Return the [x, y] coordinate for the center point of the cell that contains the specified text.  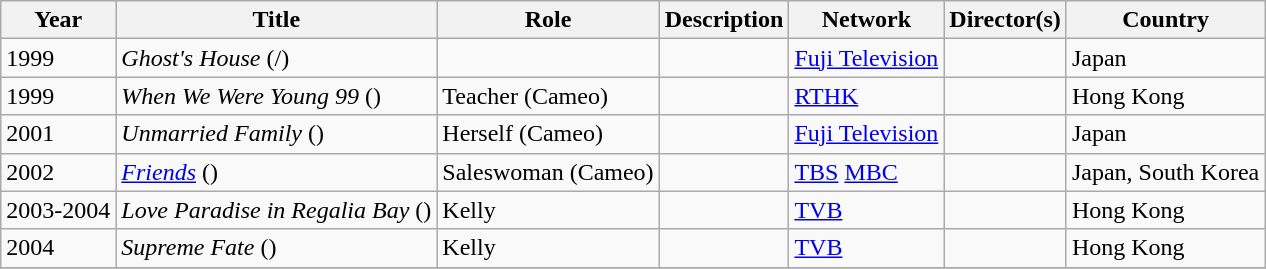
Teacher (Cameo) [548, 96]
Director(s) [1006, 20]
2003-2004 [58, 210]
Love Paradise in Regalia Bay () [276, 210]
Friends () [276, 172]
2004 [58, 248]
Unmarried Family () [276, 134]
Herself (Cameo) [548, 134]
2001 [58, 134]
Role [548, 20]
Title [276, 20]
RTHK [866, 96]
Japan, South Korea [1165, 172]
TBS MBC [866, 172]
When We Were Young 99 () [276, 96]
Country [1165, 20]
Description [724, 20]
Saleswoman (Cameo) [548, 172]
Supreme Fate () [276, 248]
2002 [58, 172]
Year [58, 20]
Ghost's House (/) [276, 58]
Network [866, 20]
